Determine the [x, y] coordinate at the center of the cell enclosing the given text.  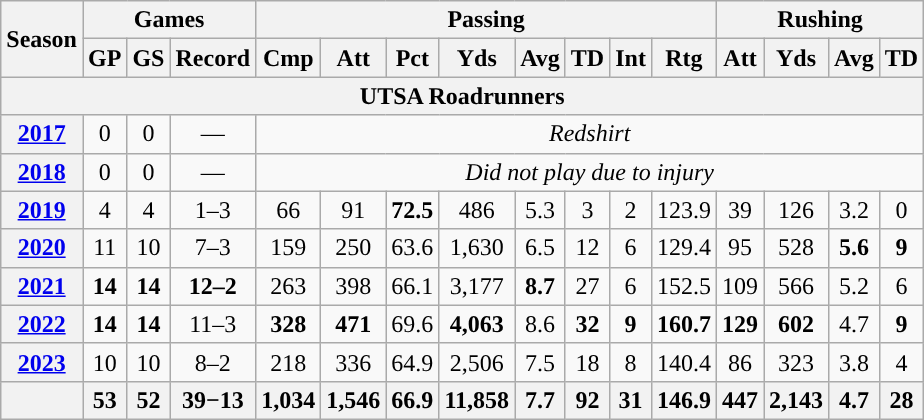
218 [288, 362]
11,858 [477, 400]
66 [288, 210]
66.1 [412, 286]
1,630 [477, 248]
39 [740, 210]
Season [42, 39]
2,143 [796, 400]
4,063 [477, 324]
566 [796, 286]
146.9 [684, 400]
72.5 [412, 210]
64.9 [412, 362]
18 [587, 362]
3 [587, 210]
32 [587, 324]
528 [796, 248]
2 [631, 210]
Rtg [684, 58]
7.7 [540, 400]
336 [354, 362]
447 [740, 400]
Int [631, 58]
398 [354, 286]
8 [631, 362]
123.9 [684, 210]
152.5 [684, 286]
159 [288, 248]
5.6 [854, 248]
12 [587, 248]
11 [104, 248]
27 [587, 286]
328 [288, 324]
Games [168, 20]
602 [796, 324]
12–2 [213, 286]
5.3 [540, 210]
486 [477, 210]
52 [148, 400]
3.8 [854, 362]
86 [740, 362]
GS [148, 58]
11–3 [213, 324]
129.4 [684, 248]
126 [796, 210]
471 [354, 324]
3.2 [854, 210]
Cmp [288, 58]
7–3 [213, 248]
Record [213, 58]
2020 [42, 248]
263 [288, 286]
2023 [42, 362]
Redshirt [590, 134]
2018 [42, 172]
63.6 [412, 248]
109 [740, 286]
6.5 [540, 248]
31 [631, 400]
Passing [486, 20]
160.7 [684, 324]
Did not play due to injury [590, 172]
92 [587, 400]
UTSA Roadrunners [462, 96]
2017 [42, 134]
28 [901, 400]
95 [740, 248]
5.2 [854, 286]
1–3 [213, 210]
69.6 [412, 324]
2021 [42, 286]
Rushing [820, 20]
39−13 [213, 400]
1,034 [288, 400]
3,177 [477, 286]
323 [796, 362]
2022 [42, 324]
53 [104, 400]
140.4 [684, 362]
8.6 [540, 324]
8.7 [540, 286]
66.9 [412, 400]
Pct [412, 58]
129 [740, 324]
2,506 [477, 362]
GP [104, 58]
91 [354, 210]
2019 [42, 210]
7.5 [540, 362]
250 [354, 248]
1,546 [354, 400]
8–2 [213, 362]
